Pinpoint the cell where the given text exists, returning its (X, Y) midpoint coordinate. 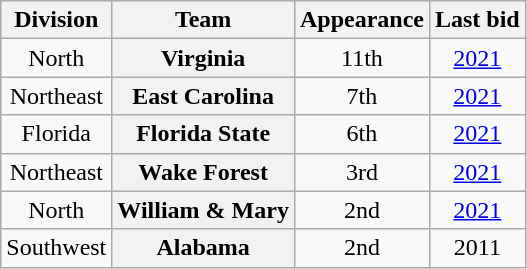
3rd (362, 172)
7th (362, 96)
Florida State (204, 134)
6th (362, 134)
Last bid (477, 20)
William & Mary (204, 210)
Florida (56, 134)
East Carolina (204, 96)
Appearance (362, 20)
Southwest (56, 248)
Team (204, 20)
11th (362, 58)
Wake Forest (204, 172)
Alabama (204, 248)
2011 (477, 248)
Division (56, 20)
Virginia (204, 58)
